Output the [x, y] coordinate of the center of the cell containing the given text.  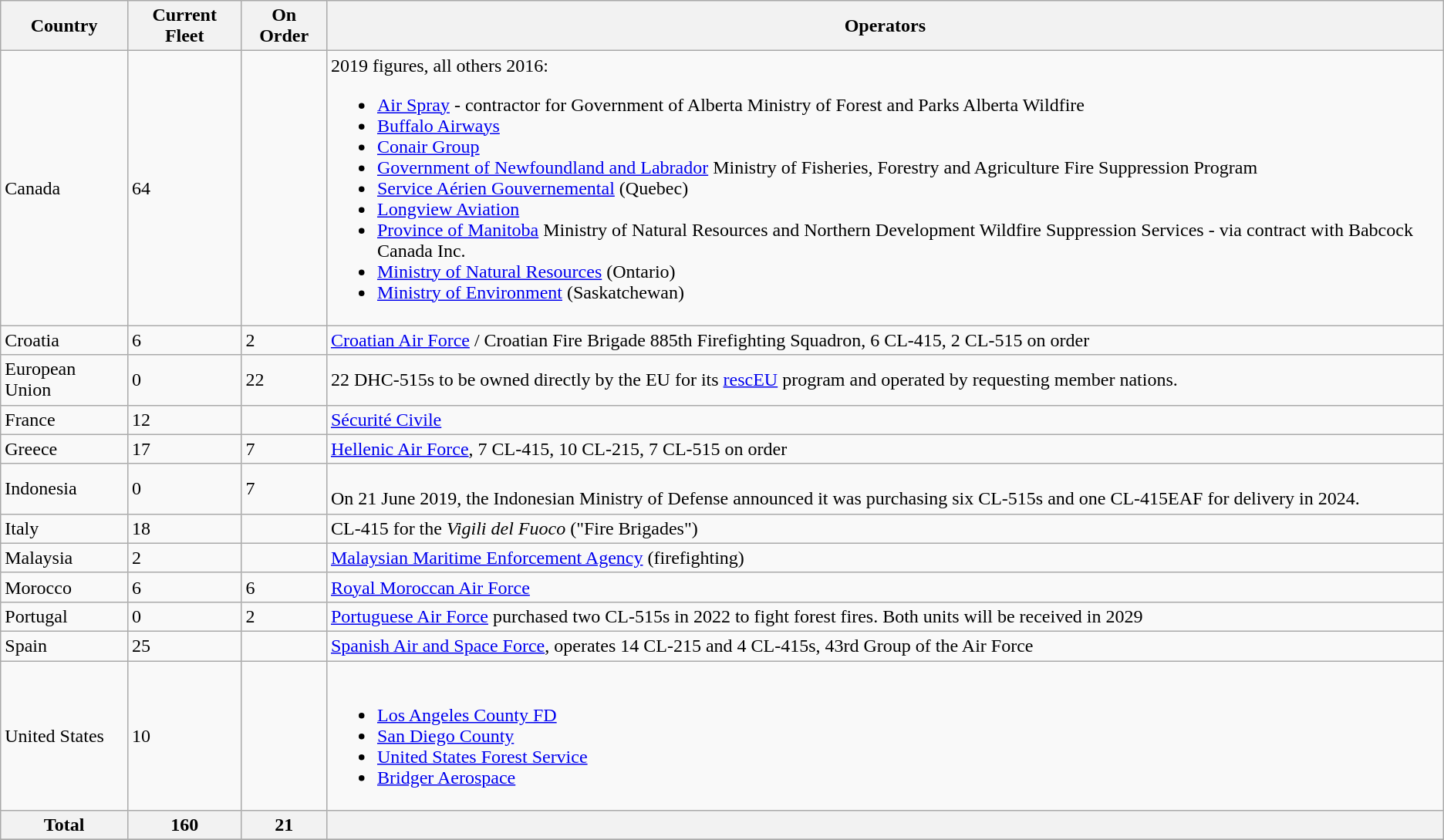
On Order [284, 26]
64 [184, 188]
Portuguese Air Force purchased two CL-515s in 2022 to fight forest fires. Both units will be received in 2029 [885, 616]
Portugal [65, 616]
On 21 June 2019, the Indonesian Ministry of Defense announced it was purchasing six CL-515s and one CL-415EAF for delivery in 2024. [885, 489]
17 [184, 449]
Sécurité Civile [885, 420]
22 [284, 380]
Spain [65, 646]
Current Fleet [184, 26]
Operators [885, 26]
Morocco [65, 587]
12 [184, 420]
Hellenic Air Force, 7 CL-415, 10 CL-215, 7 CL-515 on order [885, 449]
Croatia [65, 340]
Canada [65, 188]
21 [284, 825]
10 [184, 735]
Los Angeles County FDSan Diego CountyUnited States Forest ServiceBridger Aerospace [885, 735]
Total [65, 825]
Indonesia [65, 489]
United States [65, 735]
France [65, 420]
Country [65, 26]
Croatian Air Force / Croatian Fire Brigade 885th Firefighting Squadron, 6 CL-415, 2 CL-515 on order [885, 340]
Royal Moroccan Air Force [885, 587]
18 [184, 528]
European Union [65, 380]
Malaysian Maritime Enforcement Agency (firefighting) [885, 558]
Italy [65, 528]
Greece [65, 449]
160 [184, 825]
CL-415 for the Vigili del Fuoco ("Fire Brigades") [885, 528]
Spanish Air and Space Force, operates 14 CL-215 and 4 CL-415s, 43rd Group of the Air Force [885, 646]
25 [184, 646]
Malaysia [65, 558]
22 DHC-515s to be owned directly by the EU for its rescEU program and operated by requesting member nations. [885, 380]
